Detect which cell encompasses the target text, then output its [X, Y] center coordinate. 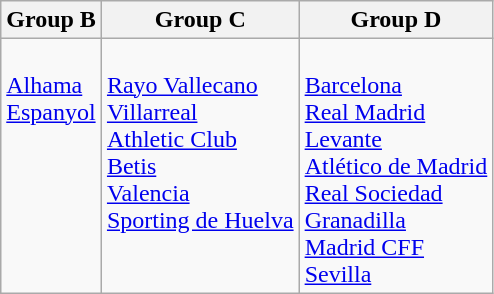
Group B [52, 20]
Group D [396, 20]
Barcelona Real Madrid Levante Atlético de Madrid Real Sociedad Granadilla Madrid CFF Sevilla [396, 166]
Rayo Vallecano Villarreal Athletic Club Betis Valencia Sporting de Huelva [200, 166]
Alhama Espanyol [52, 166]
Group C [200, 20]
